Return the (x, y) coordinate for the center point of the cell that contains the specified text.  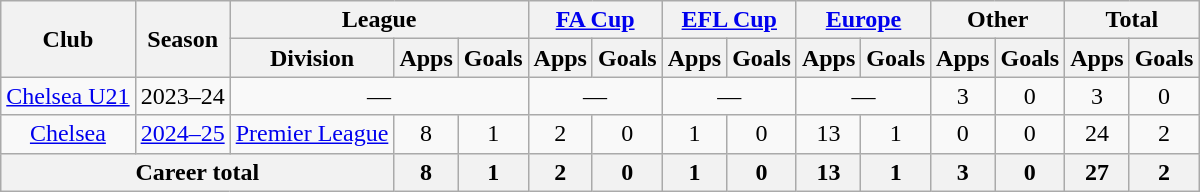
Europe (863, 20)
Career total (198, 172)
Other (998, 20)
Total (1132, 20)
27 (1097, 172)
EFL Cup (729, 20)
Premier League (312, 134)
24 (1097, 134)
Club (68, 39)
Chelsea U21 (68, 96)
2024–25 (182, 134)
Chelsea (68, 134)
Season (182, 39)
FA Cup (595, 20)
League (379, 20)
Division (312, 58)
2023–24 (182, 96)
